Return the (x, y) coordinate for the center point of the cell that contains the specified text.  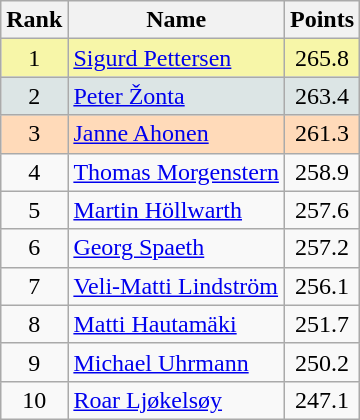
Roar Ljøkelsøy (176, 400)
6 (34, 248)
2 (34, 96)
Name (176, 20)
Peter Žonta (176, 96)
9 (34, 362)
8 (34, 324)
257.2 (322, 248)
Matti Hautamäki (176, 324)
Michael Uhrmann (176, 362)
Sigurd Pettersen (176, 58)
Rank (34, 20)
Thomas Morgenstern (176, 172)
251.7 (322, 324)
7 (34, 286)
256.1 (322, 286)
257.6 (322, 210)
Veli-Matti Lindström (176, 286)
1 (34, 58)
250.2 (322, 362)
247.1 (322, 400)
3 (34, 134)
265.8 (322, 58)
Georg Spaeth (176, 248)
Points (322, 20)
4 (34, 172)
10 (34, 400)
261.3 (322, 134)
258.9 (322, 172)
5 (34, 210)
Martin Höllwarth (176, 210)
Janne Ahonen (176, 134)
263.4 (322, 96)
